Detect which cell encompasses the target text, then output its (X, Y) center coordinate. 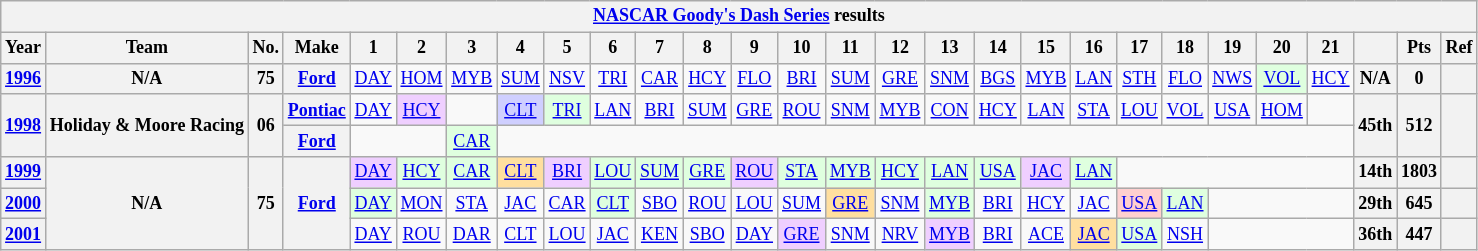
NRV (900, 234)
ACE (1046, 234)
45th (1376, 125)
8 (707, 48)
NWS (1232, 78)
1996 (24, 78)
14 (998, 48)
17 (1139, 48)
19 (1232, 48)
2 (422, 48)
BGS (998, 78)
NASCAR Goody's Dash Series results (739, 16)
12 (900, 48)
Ref (1459, 48)
14th (1376, 172)
Make (316, 48)
0 (1420, 78)
1998 (24, 125)
15 (1046, 48)
NSV (567, 78)
1 (373, 48)
Year (24, 48)
Team (146, 48)
7 (660, 48)
06 (266, 125)
Holiday & Moore Racing (146, 125)
2001 (24, 234)
STH (1139, 78)
11 (850, 48)
29th (1376, 204)
CON (950, 110)
5 (567, 48)
18 (1185, 48)
2000 (24, 204)
MON (422, 204)
6 (613, 48)
NSH (1185, 234)
21 (1330, 48)
20 (1282, 48)
16 (1094, 48)
KEN (660, 234)
13 (950, 48)
DAR (472, 234)
9 (754, 48)
10 (802, 48)
512 (1420, 125)
447 (1420, 234)
36th (1376, 234)
Pontiac (316, 110)
1803 (1420, 172)
Pts (1420, 48)
645 (1420, 204)
1999 (24, 172)
3 (472, 48)
No. (266, 48)
4 (521, 48)
